Provide the [X, Y] coordinate of the cell's center where the given text is located.  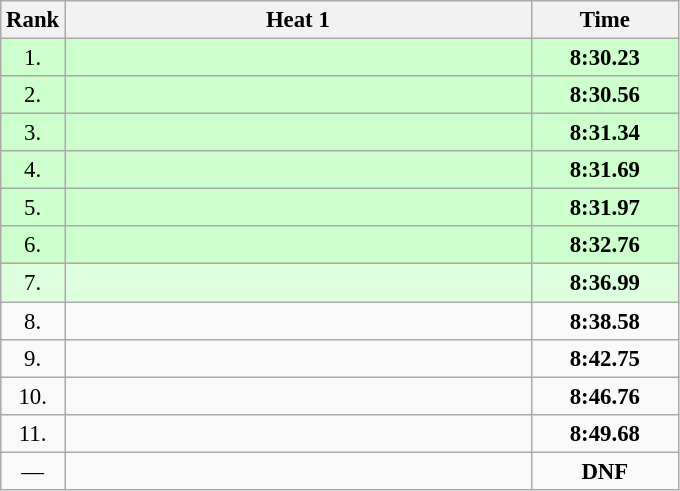
8:46.76 [604, 396]
10. [33, 396]
— [33, 471]
2. [33, 95]
8. [33, 321]
9. [33, 358]
DNF [604, 471]
5. [33, 208]
8:31.69 [604, 170]
Heat 1 [298, 20]
4. [33, 170]
3. [33, 133]
8:32.76 [604, 245]
8:38.58 [604, 321]
8:36.99 [604, 283]
8:31.97 [604, 208]
8:30.56 [604, 95]
8:31.34 [604, 133]
7. [33, 283]
1. [33, 58]
8:49.68 [604, 433]
Rank [33, 20]
Time [604, 20]
11. [33, 433]
8:42.75 [604, 358]
6. [33, 245]
8:30.23 [604, 58]
